Find where the given text appears and provide that cell's center as (X, Y) coordinate. 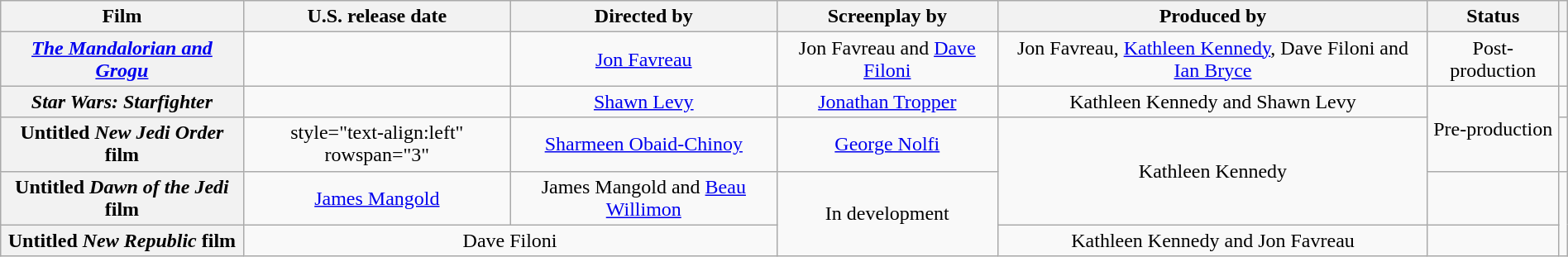
Post-production (1493, 59)
Kathleen Kennedy and Jon Favreau (1213, 240)
Status (1493, 17)
Produced by (1213, 17)
Untitled New Jedi Order film (122, 144)
Pre-production (1493, 129)
Directed by (643, 17)
Film (122, 17)
style="text-align:left" rowspan="3" (377, 144)
In development (887, 213)
Jonathan Tropper (887, 102)
Jon Favreau, Kathleen Kennedy, Dave Filoni and Ian Bryce (1213, 59)
George Nolfi (887, 144)
Jon Favreau and Dave Filoni (887, 59)
The Mandalorian and Grogu (122, 59)
Dave Filoni (509, 240)
Shawn Levy (643, 102)
Jon Favreau (643, 59)
Untitled Dawn of the Jedi film (122, 198)
Screenplay by (887, 17)
Kathleen Kennedy (1213, 171)
Untitled New Republic film (122, 240)
Sharmeen Obaid-Chinoy (643, 144)
Kathleen Kennedy and Shawn Levy (1213, 102)
Star Wars: Starfighter (122, 102)
U.S. release date (377, 17)
James Mangold (377, 198)
James Mangold and Beau Willimon (643, 198)
